Output the (X, Y) coordinate of the center of the cell containing the given text.  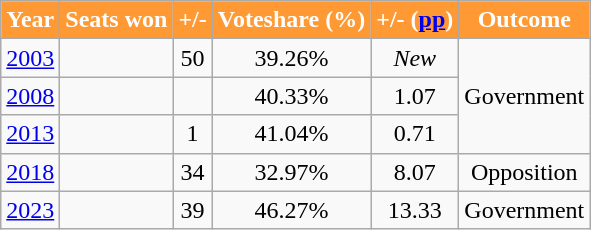
1 (192, 134)
8.07 (415, 172)
32.97% (291, 172)
1.07 (415, 96)
2018 (30, 172)
New (415, 58)
39.26% (291, 58)
Seats won (116, 20)
+/- (192, 20)
34 (192, 172)
Outcome (524, 20)
2008 (30, 96)
Year (30, 20)
13.33 (415, 210)
0.71 (415, 134)
2003 (30, 58)
Voteshare (%) (291, 20)
39 (192, 210)
46.27% (291, 210)
2013 (30, 134)
+/- (pp) (415, 20)
40.33% (291, 96)
2023 (30, 210)
41.04% (291, 134)
Opposition (524, 172)
50 (192, 58)
